For the text-containing cell, return its midpoint in [X, Y] coordinate format. 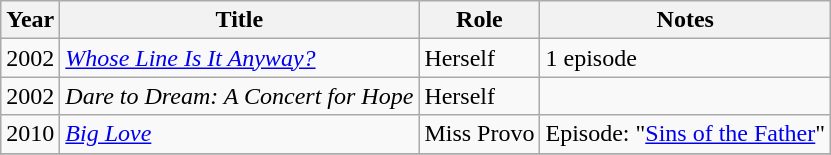
Big Love [240, 134]
Notes [686, 20]
Year [30, 20]
2010 [30, 134]
Miss Provo [480, 134]
Role [480, 20]
Episode: "Sins of the Father" [686, 134]
Dare to Dream: A Concert for Hope [240, 96]
1 episode [686, 58]
Whose Line Is It Anyway? [240, 58]
Title [240, 20]
